Search for the cell housing the specified text and yield its (X, Y) center coordinate. 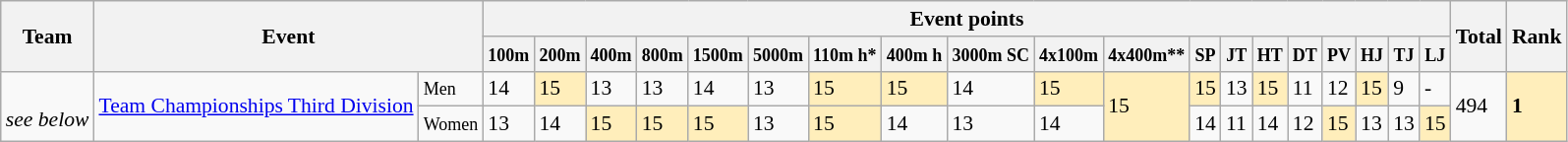
494 (1479, 106)
1 (1538, 106)
see below (47, 106)
110m h* (845, 54)
3000m SC (991, 54)
400m (611, 54)
800m (663, 54)
- (1435, 89)
5000m (779, 54)
Team Championships Third Division (256, 106)
Men (451, 89)
JT (1237, 54)
4x100m (1069, 54)
TJ (1404, 54)
HT (1270, 54)
PV (1339, 54)
LJ (1435, 54)
1500m (718, 54)
Team (47, 35)
Event points (966, 19)
SP (1205, 54)
100m (508, 54)
400m h (914, 54)
Total (1479, 35)
9 (1404, 89)
DT (1306, 54)
Rank (1538, 35)
4x400m** (1146, 54)
Women (451, 124)
Event (288, 35)
HJ (1372, 54)
200m (559, 54)
